Capture the cell that displays the provided text and extract its (x, y) central coordinate. 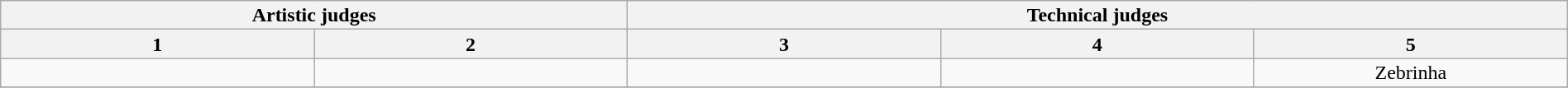
Zebrinha (1411, 72)
3 (784, 44)
1 (157, 44)
Artistic judges (314, 15)
2 (471, 44)
4 (1097, 44)
5 (1411, 44)
Technical judges (1098, 15)
